From the cell containing the given text, extract its center point as [x, y] coordinate. 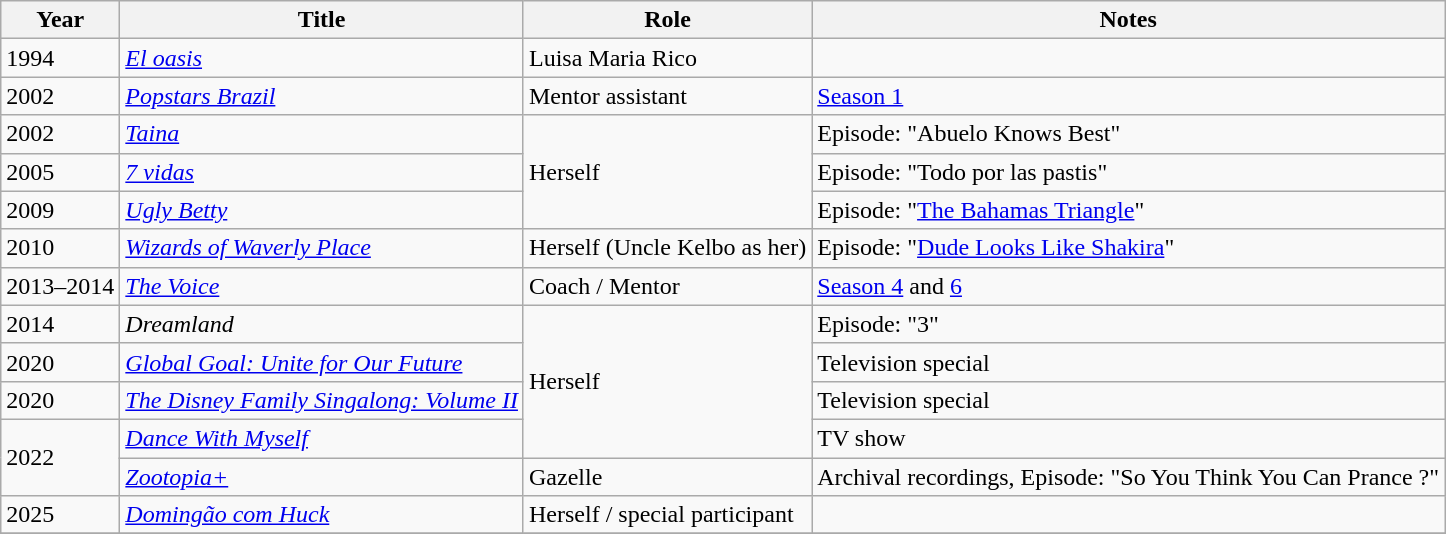
Gazelle [667, 477]
Herself / special participant [667, 515]
2022 [60, 457]
The Disney Family Singalong: Volume II [322, 400]
Role [667, 20]
7 vidas [322, 172]
El oasis [322, 58]
Archival recordings, Episode: "So You Think You Can Prance ?" [1128, 477]
TV show [1128, 438]
Wizards of Waverly Place [322, 248]
Episode: "Dude Looks Like Shakira" [1128, 248]
Year [60, 20]
Title [322, 20]
Mentor assistant [667, 96]
Dreamland [322, 324]
Ugly Betty [322, 210]
2013–2014 [60, 286]
Season 1 [1128, 96]
2009 [60, 210]
Season 4 and 6 [1128, 286]
2005 [60, 172]
Episode: "3" [1128, 324]
2014 [60, 324]
The Voice [322, 286]
1994 [60, 58]
Zootopia+ [322, 477]
Popstars Brazil [322, 96]
Herself (Uncle Kelbo as her) [667, 248]
Notes [1128, 20]
Luisa Maria Rico [667, 58]
Episode: "Abuelo Knows Best" [1128, 134]
Episode: "Todo por las pastis" [1128, 172]
Coach / Mentor [667, 286]
2025 [60, 515]
Dance With Myself [322, 438]
Taina [322, 134]
2010 [60, 248]
Episode: "The Bahamas Triangle" [1128, 210]
Domingão com Huck [322, 515]
Global Goal: Unite for Our Future [322, 362]
